Provide the [x, y] coordinate of the cell's center where the given text is located.  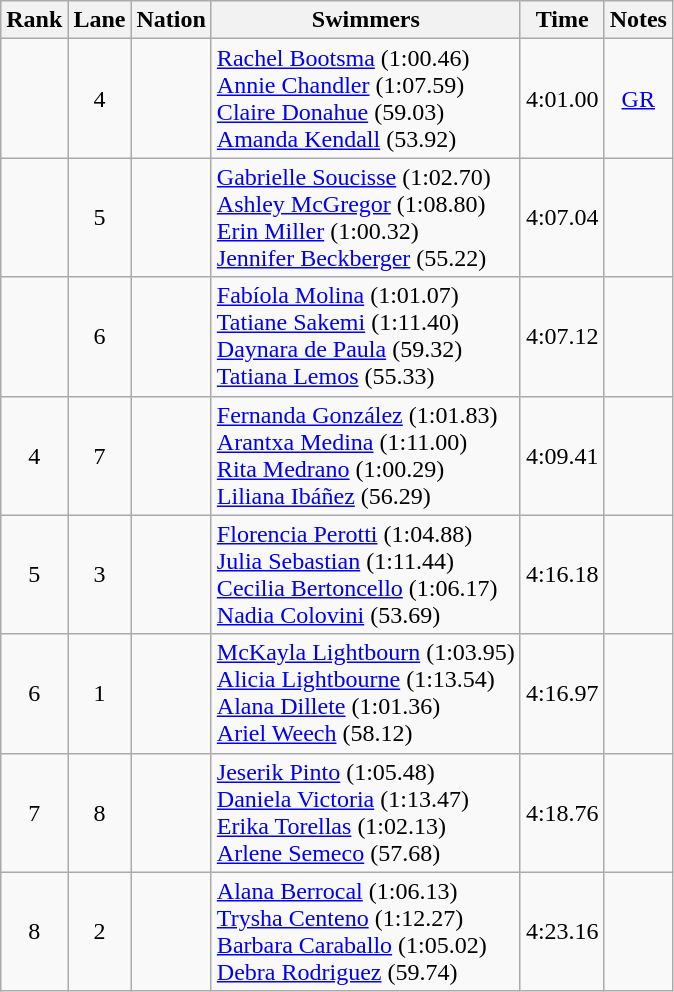
Gabrielle Soucisse (1:02.70) Ashley McGregor (1:08.80) Erin Miller (1:00.32) Jennifer Beckberger (55.22) [366, 218]
3 [100, 574]
4:16.18 [562, 574]
Swimmers [366, 20]
4:01.00 [562, 98]
Lane [100, 20]
Time [562, 20]
4:07.12 [562, 336]
GR [638, 98]
Nation [171, 20]
Alana Berrocal (1:06.13) Trysha Centeno (1:12.27) Barbara Caraballo (1:05.02) Debra Rodriguez (59.74) [366, 932]
Jeserik Pinto (1:05.48) Daniela Victoria (1:13.47) Erika Torellas (1:02.13) Arlene Semeco (57.68) [366, 812]
Fabíola Molina (1:01.07) Tatiane Sakemi (1:11.40) Daynara de Paula (59.32) Tatiana Lemos (55.33) [366, 336]
2 [100, 932]
4:07.04 [562, 218]
Notes [638, 20]
Rank [34, 20]
McKayla Lightbourn (1:03.95) Alicia Lightbourne (1:13.54) Alana Dillete (1:01.36) Ariel Weech (58.12) [366, 694]
4:23.16 [562, 932]
Florencia Perotti (1:04.88) Julia Sebastian (1:11.44) Cecilia Bertoncello (1:06.17) Nadia Colovini (53.69) [366, 574]
4:18.76 [562, 812]
Fernanda González (1:01.83) Arantxa Medina (1:11.00) Rita Medrano (1:00.29) Liliana Ibáñez (56.29) [366, 456]
4:09.41 [562, 456]
Rachel Bootsma (1:00.46) Annie Chandler (1:07.59) Claire Donahue (59.03) Amanda Kendall (53.92) [366, 98]
4:16.97 [562, 694]
1 [100, 694]
